Provide the [X, Y] coordinate of the cell's center where the given text is located.  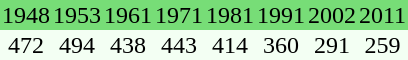
443 [178, 45]
1953 [76, 15]
291 [332, 45]
1981 [230, 15]
1991 [280, 15]
1961 [128, 15]
494 [76, 45]
2011 [382, 15]
2002 [332, 15]
1948 [26, 15]
438 [128, 45]
259 [382, 45]
360 [280, 45]
472 [26, 45]
414 [230, 45]
1971 [178, 15]
